Determine the (x, y) coordinate at the center of the cell enclosing the given text.  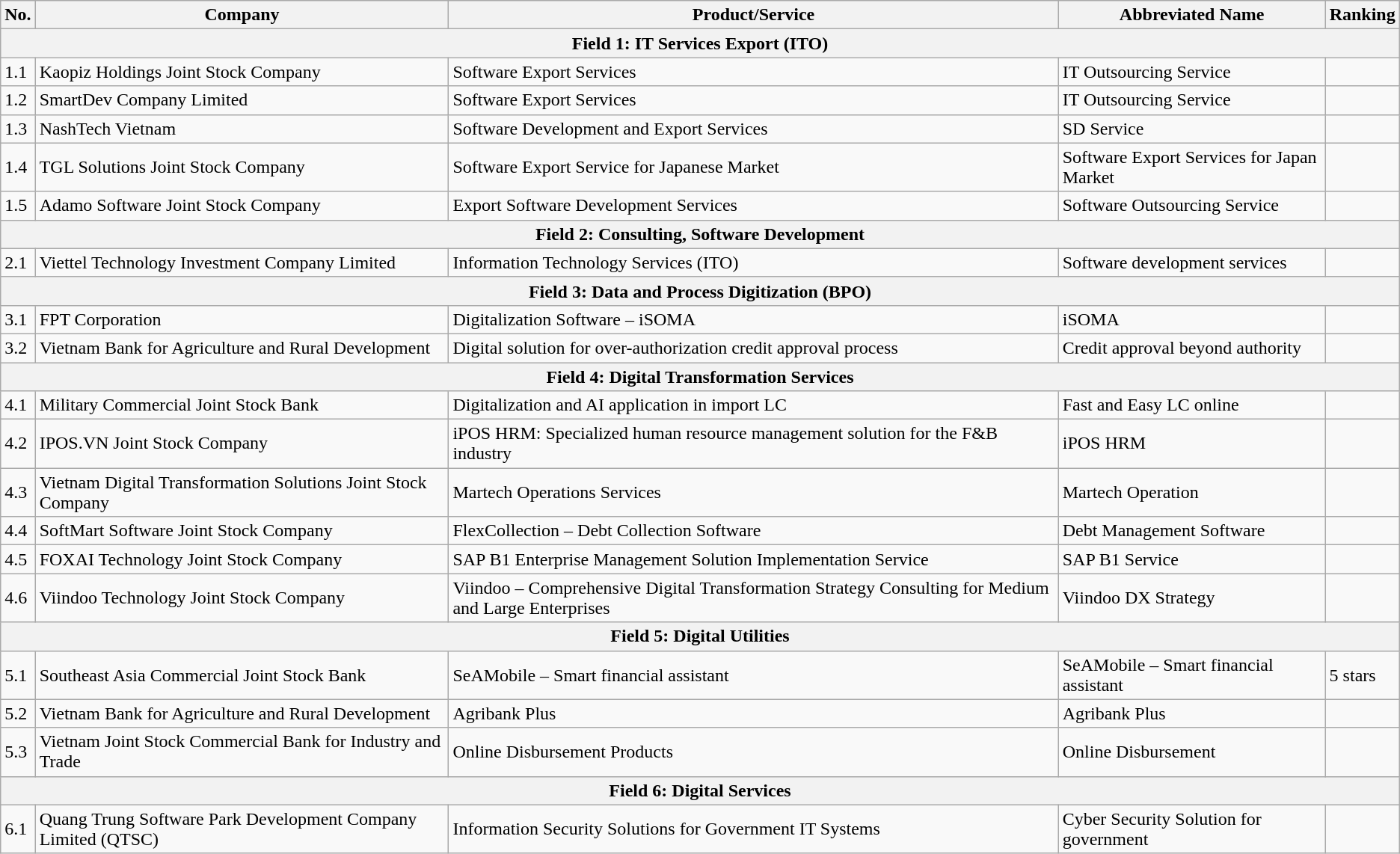
Vietnam Digital Transformation Solutions Joint Stock Company (242, 492)
Information Technology Services (ITO) (754, 262)
2.1 (18, 262)
FlexCollection – Debt Collection Software (754, 531)
4.3 (18, 492)
Cyber Security Solution for government (1192, 829)
Software Development and Export Services (754, 129)
iPOS HRM: Specialized human resource management solution for the F&B industry (754, 444)
No. (18, 15)
Martech Operations Services (754, 492)
FPT Corporation (242, 319)
SoftMart Software Joint Stock Company (242, 531)
Fast and Easy LC online (1192, 405)
Field 5: Digital Utilities (700, 636)
5.3 (18, 752)
Product/Service (754, 15)
SmartDev Company Limited (242, 100)
Kaopiz Holdings Joint Stock Company (242, 72)
Adamo Software Joint Stock Company (242, 206)
Software Outsourcing Service (1192, 206)
Software development services (1192, 262)
Software Export Services for Japan Market (1192, 168)
4.2 (18, 444)
1.3 (18, 129)
Field 4: Digital Transformation Services (700, 376)
iSOMA (1192, 319)
Debt Management Software (1192, 531)
Southeast Asia Commercial Joint Stock Bank (242, 675)
NashTech Vietnam (242, 129)
Viettel Technology Investment Company Limited (242, 262)
Company (242, 15)
Online Disbursement Products (754, 752)
4.6 (18, 598)
SAP B1 Enterprise Management Solution Implementation Service (754, 559)
Viindoo Technology Joint Stock Company (242, 598)
SD Service (1192, 129)
Digitalization and AI application in import LC (754, 405)
Software Export Service for Japanese Market (754, 168)
Digitalization Software – iSOMA (754, 319)
Digital solution for over-authorization credit approval process (754, 348)
Vietnam Joint Stock Commercial Bank for Industry and Trade (242, 752)
Viindoo DX Strategy (1192, 598)
Field 6: Digital Services (700, 790)
IPOS.VN Joint Stock Company (242, 444)
Quang Trung Software Park Development Company Limited (QTSC) (242, 829)
FOXAI Technology Joint Stock Company (242, 559)
Information Security Solutions for Government IT Systems (754, 829)
1.4 (18, 168)
Military Commercial Joint Stock Bank (242, 405)
5.2 (18, 713)
Field 1: IT Services Export (ITO) (700, 43)
1.5 (18, 206)
SAP B1 Service (1192, 559)
Export Software Development Services (754, 206)
5 stars (1363, 675)
TGL Solutions Joint Stock Company (242, 168)
Field 2: Consulting, Software Development (700, 234)
4.5 (18, 559)
1.1 (18, 72)
1.2 (18, 100)
4.1 (18, 405)
Credit approval beyond authority (1192, 348)
5.1 (18, 675)
Viindoo – Comprehensive Digital Transformation Strategy Consulting for Medium and Large Enterprises (754, 598)
6.1 (18, 829)
Ranking (1363, 15)
Abbreviated Name (1192, 15)
Online Disbursement (1192, 752)
Field 3: Data and Process Digitization (BPO) (700, 291)
Martech Operation (1192, 492)
4.4 (18, 531)
3.2 (18, 348)
iPOS HRM (1192, 444)
3.1 (18, 319)
